Detect which cell encompasses the target text, then output its [x, y] center coordinate. 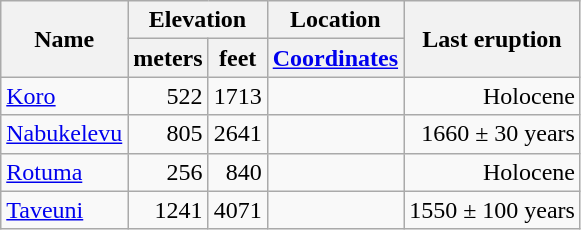
1550 ± 100 years [492, 210]
Last eruption [492, 39]
1713 [238, 96]
256 [168, 172]
522 [168, 96]
Rotuma [64, 172]
Coordinates [335, 58]
feet [238, 58]
Elevation [198, 20]
meters [168, 58]
Nabukelevu [64, 134]
Name [64, 39]
2641 [238, 134]
840 [238, 172]
1660 ± 30 years [492, 134]
4071 [238, 210]
Koro [64, 96]
805 [168, 134]
Location [335, 20]
Taveuni [64, 210]
1241 [168, 210]
